Capture the cell that displays the provided text and extract its (x, y) central coordinate. 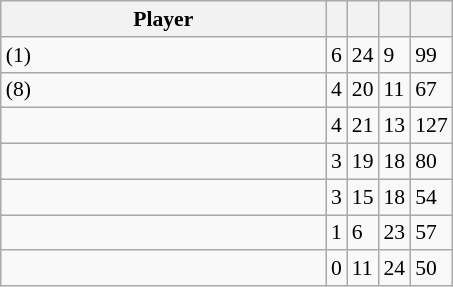
80 (432, 162)
21 (363, 126)
13 (395, 126)
127 (432, 126)
67 (432, 90)
0 (336, 269)
19 (363, 162)
(8) (164, 90)
57 (432, 233)
9 (395, 55)
Player (164, 19)
(1) (164, 55)
23 (395, 233)
99 (432, 55)
54 (432, 197)
50 (432, 269)
20 (363, 90)
15 (363, 197)
1 (336, 233)
